Output the [X, Y] coordinate of the center of the cell containing the given text.  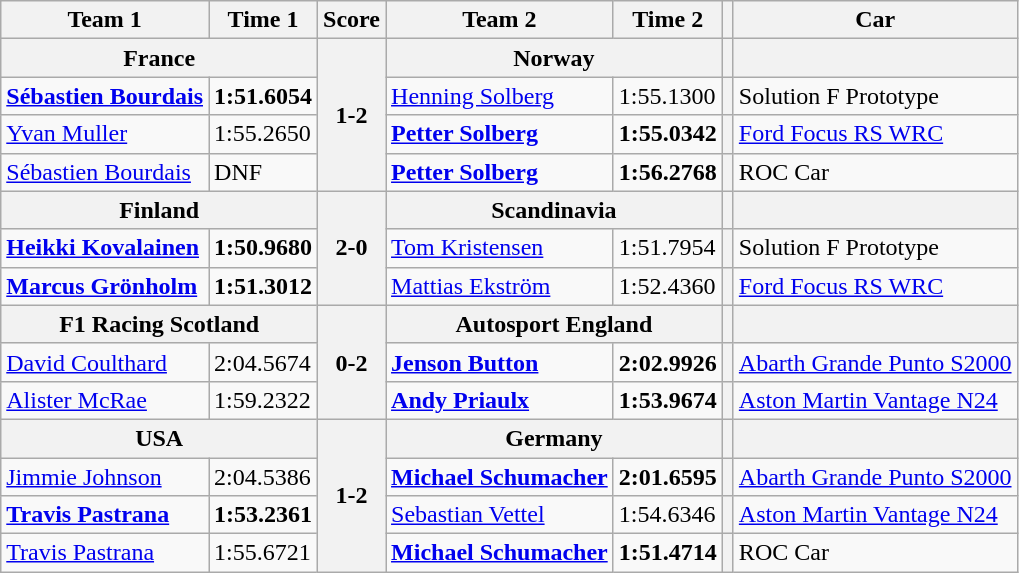
DNF [264, 172]
Score [352, 20]
1:55.1300 [668, 96]
1:50.9680 [264, 248]
2-0 [352, 248]
Sebastian Vettel [500, 515]
Andy Priaulx [500, 400]
2:01.6595 [668, 477]
Norway [554, 58]
Jenson Button [500, 362]
1:52.4360 [668, 286]
Alister McRae [105, 400]
1:54.6346 [668, 515]
1:51.7954 [668, 248]
Time 2 [668, 20]
Germany [554, 438]
1:51.6054 [264, 96]
F1 Racing Scotland [160, 324]
Heikki Kovalainen [105, 248]
Team 1 [105, 20]
1:53.2361 [264, 515]
0-2 [352, 362]
Henning Solberg [500, 96]
1:55.0342 [668, 134]
Time 1 [264, 20]
2:02.9926 [668, 362]
1:51.4714 [668, 553]
France [160, 58]
1:51.3012 [264, 286]
Tom Kristensen [500, 248]
Yvan Muller [105, 134]
2:04.5386 [264, 477]
Autosport England [554, 324]
1:53.9674 [668, 400]
Jimmie Johnson [105, 477]
Finland [160, 210]
Team 2 [500, 20]
1:55.2650 [264, 134]
1:56.2768 [668, 172]
2:04.5674 [264, 362]
Marcus Grönholm [105, 286]
David Coulthard [105, 362]
1:59.2322 [264, 400]
1:55.6721 [264, 553]
USA [160, 438]
Car [875, 20]
Mattias Ekström [500, 286]
Scandinavia [554, 210]
